Identify which cell holds the provided text, then report its [X, Y] central coordinate. 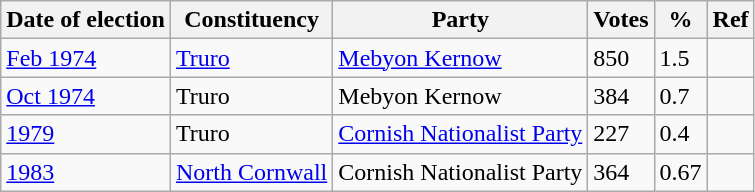
% [680, 20]
1979 [86, 134]
Feb 1974 [86, 58]
Oct 1974 [86, 96]
850 [621, 58]
Constituency [251, 20]
227 [621, 134]
384 [621, 96]
Date of election [86, 20]
0.4 [680, 134]
Party [460, 20]
364 [621, 172]
0.7 [680, 96]
North Cornwall [251, 172]
1.5 [680, 58]
Votes [621, 20]
1983 [86, 172]
Ref [730, 20]
0.67 [680, 172]
